For the text-containing cell, return its midpoint in [X, Y] coordinate format. 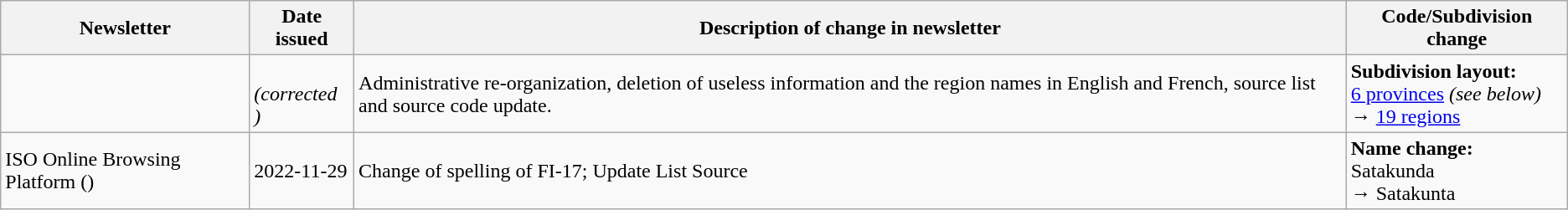
Name change: Satakunda → Satakunta [1457, 171]
2022-11-29 [302, 171]
Change of spelling of FI-17; Update List Source [851, 171]
Code/Subdivision change [1457, 28]
Subdivision layout: 6 provinces (see below) → 19 regions [1457, 94]
Description of change in newsletter [851, 28]
ISO Online Browsing Platform () [126, 171]
Newsletter [126, 28]
(corrected ) [302, 94]
Administrative re-organization, deletion of useless information and the region names in English and French, source list and source code update. [851, 94]
Date issued [302, 28]
